Locate the cell with the specified text and output its (X, Y) center coordinate. 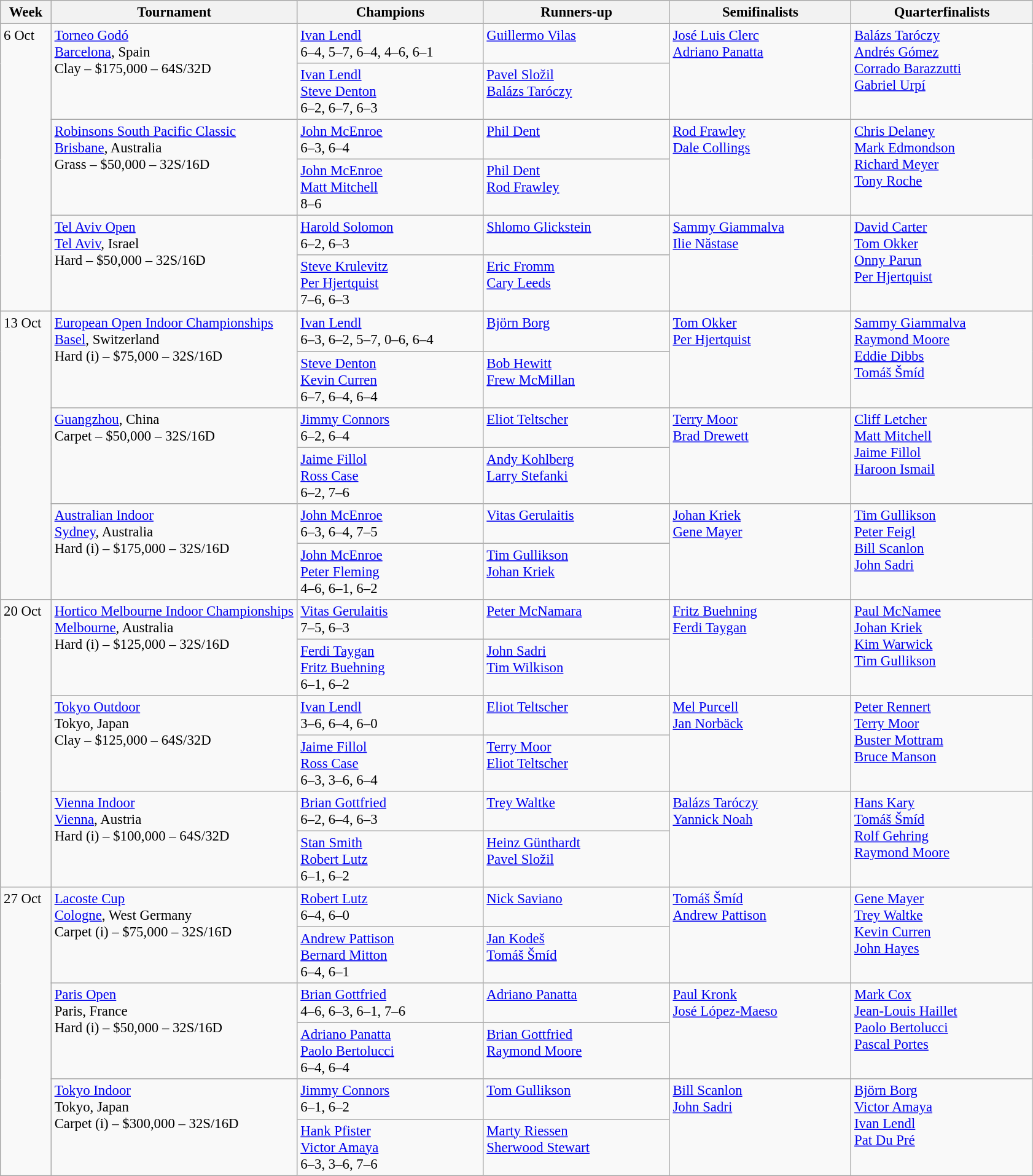
John McEnroe 6–3, 6–4 (391, 140)
Björn Borg Victor Amaya Ivan Lendl Pat Du Pré (942, 1127)
Runners-up (576, 12)
Ivan Lendl 6–4, 5–7, 6–4, 4–6, 6–1 (391, 44)
Robert Lutz 6–4, 6–0 (391, 907)
Adriano Panatta Paolo Bertolucci 6–4, 6–4 (391, 1051)
Tim Gullikson Johan Kriek (576, 571)
Marty Riessen Sherwood Stewart (576, 1147)
Rod Frawley Dale Collings (760, 168)
Tel Aviv Open Tel Aviv, Israel Hard – $50,000 – 32S/16D (174, 264)
Brian Gottfried Raymond Moore (576, 1051)
Tom Gullikson (576, 1100)
Brian Gottfried 6–2, 6–4, 6–3 (391, 811)
Guillermo Vilas (576, 44)
Torneo Godó Barcelona, Spain Clay – $175,000 – 64S/32D (174, 72)
John McEnroe Matt Mitchell 8–6 (391, 187)
Hank Pfister Victor Amaya 6–3, 3–6, 7–6 (391, 1147)
Bob Hewitt Frew McMillan (576, 380)
Peter McNamara (576, 619)
José Luis Clerc Adriano Panatta (760, 72)
Chris Delaney Mark Edmondson Richard Meyer Tony Roche (942, 168)
Hortico Melbourne Indoor Championships Melbourne, Australia Hard (i) – $125,000 – 32S/16D (174, 648)
Terry Moor Eliot Teltscher (576, 763)
Paul McNamee Johan Kriek Kim Warwick Tim Gullikson (942, 648)
David Carter Tom Okker Onny Parun Per Hjertquist (942, 264)
Paul Kronk José López-Maeso (760, 1031)
Ivan Lendl Steve Denton 6–2, 6–7, 6–3 (391, 92)
Eric Fromm Cary Leeds (576, 284)
Week (26, 12)
Vienna Indoor Vienna, Austria Hard (i) – $100,000 – 64S/32D (174, 839)
Vitas Gerulaitis 7–5, 6–3 (391, 619)
Ivan Lendl 3–6, 6–4, 6–0 (391, 715)
Tournament (174, 12)
Jimmy Connors 6–1, 6–2 (391, 1100)
John McEnroe Peter Fleming 4–6, 6–1, 6–2 (391, 571)
Cliff Letcher Matt Mitchell Jaime Fillol Haroon Ismail (942, 455)
Mark Cox Jean-Louis Haillet Paolo Bertolucci Pascal Portes (942, 1031)
Bill Scanlon John Sadri (760, 1127)
Sammy Giammalva Raymond Moore Eddie Dibbs Tomáš Šmíd (942, 359)
Brian Gottfried 4–6, 6–3, 6–1, 7–6 (391, 1003)
Harold Solomon 6–2, 6–3 (391, 236)
Shlomo Glickstein (576, 236)
Tom Okker Per Hjertquist (760, 359)
Balázs Taróczy Andrés Gómez Corrado Barazzutti Gabriel Urpí (942, 72)
Ferdi Taygan Fritz Buehning 6–1, 6–2 (391, 667)
13 Oct (26, 456)
Champions (391, 12)
Andy Kohlberg Larry Stefanki (576, 476)
Steve Denton Kevin Curren 6–7, 6–4, 6–4 (391, 380)
6 Oct (26, 168)
John Sadri Tim Wilkison (576, 667)
Vitas Gerulaitis (576, 523)
Gene Mayer Trey Waltke Kevin Curren John Hayes (942, 935)
Hans Kary Tomáš Šmíd Rolf Gehring Raymond Moore (942, 839)
Sammy Giammalva Ilie Năstase (760, 264)
European Open Indoor Championships Basel, Switzerland Hard (i) – $75,000 – 32S/16D (174, 359)
Terry Moor Brad Drewett (760, 455)
Jaime Fillol Ross Case 6–2, 7–6 (391, 476)
Fritz Buehning Ferdi Taygan (760, 648)
Andrew Pattison Bernard Mitton 6–4, 6–1 (391, 955)
Peter Rennert Terry Moor Buster Mottram Bruce Manson (942, 743)
Phil Dent Rod Frawley (576, 187)
Ivan Lendl 6–3, 6–2, 5–7, 0–6, 6–4 (391, 332)
Balázs Taróczy Yannick Noah (760, 839)
Jimmy Connors 6–2, 6–4 (391, 428)
Jan Kodeš Tomáš Šmíd (576, 955)
Paris Open Paris, France Hard (i) – $50,000 – 32S/16D (174, 1031)
Tokyo Indoor Tokyo, Japan Carpet (i) – $300,000 – 32S/16D (174, 1127)
Johan Kriek Gene Mayer (760, 551)
Steve Krulevitz Per Hjertquist 7–6, 6–3 (391, 284)
Australian Indoor Sydney, Australia Hard (i) – $175,000 – 32S/16D (174, 551)
Pavel Složil Balázs Taróczy (576, 92)
Tokyo Outdoor Tokyo, Japan Clay – $125,000 – 64S/32D (174, 743)
Adriano Panatta (576, 1003)
Tomáš Šmíd Andrew Pattison (760, 935)
Trey Waltke (576, 811)
Guangzhou, China Carpet – $50,000 – 32S/16D (174, 455)
Semifinalists (760, 12)
Phil Dent (576, 140)
Stan Smith Robert Lutz 6–1, 6–2 (391, 860)
Mel Purcell Jan Norbäck (760, 743)
27 Oct (26, 1031)
Tim Gullikson Peter Feigl Bill Scanlon John Sadri (942, 551)
Robinsons South Pacific Classic Brisbane, Australia Grass – $50,000 – 32S/16D (174, 168)
Heinz Günthardt Pavel Složil (576, 860)
John McEnroe 6–3, 6–4, 7–5 (391, 523)
Quarterfinalists (942, 12)
Jaime Fillol Ross Case 6–3, 3–6, 6–4 (391, 763)
Nick Saviano (576, 907)
20 Oct (26, 743)
Björn Borg (576, 332)
Lacoste Cup Cologne, West Germany Carpet (i) – $75,000 – 32S/16D (174, 935)
